Provide the [X, Y] coordinate of the cell's center where the given text is located.  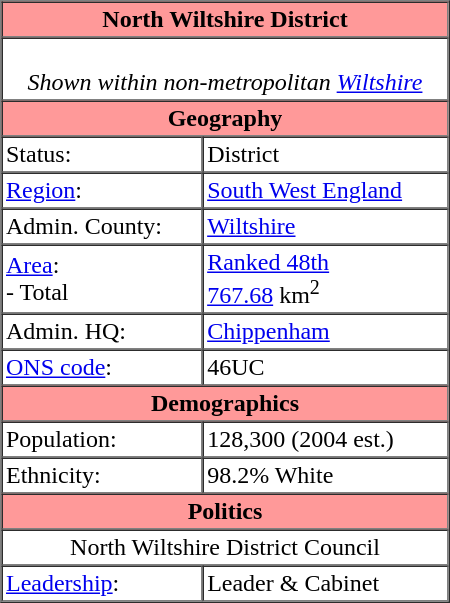
Admin. HQ: [102, 332]
District [326, 154]
ONS code: [102, 368]
North Wiltshire District [226, 20]
46UC [326, 368]
Ethnicity: [102, 476]
Area:- Total [102, 278]
Chippenham [326, 332]
Leadership: [102, 584]
Geography [226, 118]
Status: [102, 154]
North Wiltshire District Council [226, 548]
128,300 (2004 est.) [326, 440]
Population: [102, 440]
Ranked 48th767.68 km2 [326, 278]
Shown within non-metropolitan Wiltshire [226, 70]
Region: [102, 190]
98.2% White [326, 476]
Demographics [226, 404]
South West England [326, 190]
Politics [226, 512]
Admin. County: [102, 226]
Wiltshire [326, 226]
Leader & Cabinet [326, 584]
